Return the (X, Y) coordinate for the center point of the cell that contains the specified text.  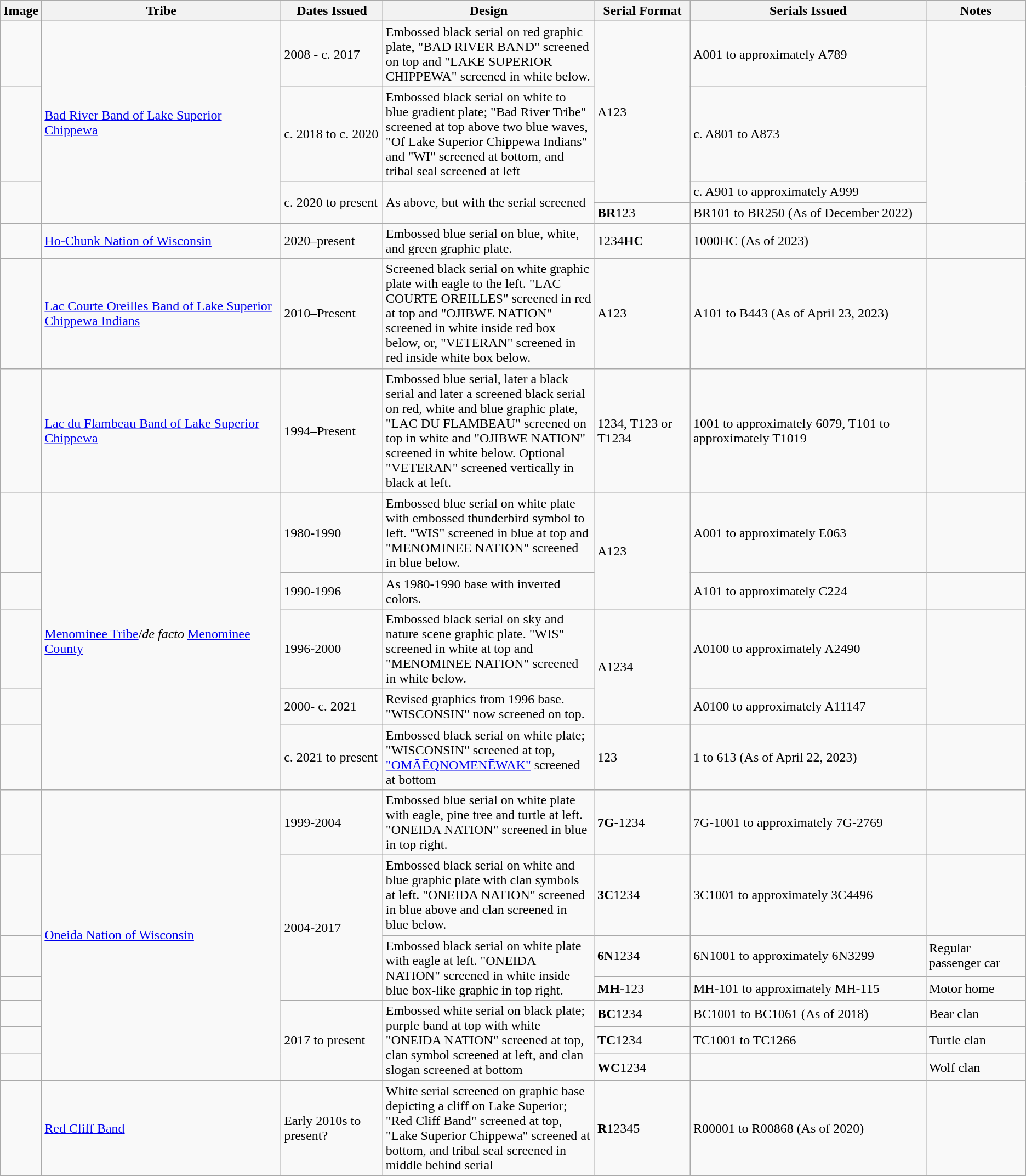
Tribe (161, 11)
TC1001 to TC1266 (808, 1041)
Lac du Flambeau Band of Lake Superior Chippewa (161, 431)
A1234 (642, 667)
1234HC (642, 241)
R12345 (642, 1128)
3C1001 to approximately 3C4496 (808, 895)
Design (488, 11)
As above, but with the serial screened (488, 202)
Oneida Nation of Wisconsin (161, 935)
Regular passenger car (976, 956)
R00001 to R00868 (As of 2020) (808, 1128)
BC1234 (642, 1014)
2008 - c. 2017 (332, 54)
Ho-Chunk Nation of Wisconsin (161, 241)
Serials Issued (808, 11)
Motor home (976, 988)
BR123 (642, 213)
Bad River Band of Lake Superior Chippewa (161, 122)
Bear clan (976, 1014)
c. A901 to approximately A999 (808, 192)
7G-1001 to approximately 7G-2769 (808, 822)
MH-123 (642, 988)
Early 2010s to present? (332, 1128)
Notes (976, 11)
TC1234 (642, 1041)
Embossed blue serial on blue, white, and green graphic plate. (488, 241)
3C1234 (642, 895)
2004-2017 (332, 928)
Lac Courte Oreilles Band of Lake Superior Chippewa Indians (161, 314)
A001 to approximately E063 (808, 533)
Embossed black serial on white plate; "WISCONSIN" screened at top, "OMĀĒQNOMENĒWAK" screened at bottom (488, 758)
Serial Format (642, 11)
2010–Present (332, 314)
123 (642, 758)
6N1001 to approximately 6N3299 (808, 956)
1234, T123 or T1234 (642, 431)
c. 2018 to c. 2020 (332, 134)
c. A801 to A873 (808, 134)
A0100 to approximately A2490 (808, 649)
c. 2020 to present (332, 202)
1996-2000 (332, 649)
BR101 to BR250 (As of December 2022) (808, 213)
1980-1990 (332, 533)
Dates Issued (332, 11)
Revised graphics from 1996 base. "WISCONSIN" now screened on top. (488, 706)
WC1234 (642, 1067)
As 1980-1990 base with inverted colors. (488, 591)
c. 2021 to present (332, 758)
MH-101 to approximately MH-115 (808, 988)
A001 to approximately A789 (808, 54)
A101 to approximately C224 (808, 591)
BC1001 to BC1061 (As of 2018) (808, 1014)
2017 to present (332, 1041)
Turtle clan (976, 1041)
1990-1996 (332, 591)
Menominee Tribe/de facto Menominee County (161, 641)
A101 to B443 (As of April 23, 2023) (808, 314)
Embossed black serial on white plate with eagle at left. "ONEIDA NATION" screened in white inside blue box-like graphic in top right. (488, 968)
1000HC (As of 2023) (808, 241)
Image (21, 11)
2000- c. 2021 (332, 706)
Embossed blue serial on white plate with eagle, pine tree and turtle at left. "ONEIDA NATION" screened in blue in top right. (488, 822)
1001 to approximately 6079, T101 to approximately T1019 (808, 431)
7G-1234 (642, 822)
1999-2004 (332, 822)
Red Cliff Band (161, 1128)
1 to 613 (As of April 22, 2023) (808, 758)
6N1234 (642, 956)
Embossed black serial on sky and nature scene graphic plate. "WIS" screened in white at top and "MENOMINEE NATION" screened in white below. (488, 649)
Embossed black serial on red graphic plate, "BAD RIVER BAND" screened on top and "LAKE SUPERIOR CHIPPEWA" screened in white below. (488, 54)
A0100 to approximately A11147 (808, 706)
1994–Present (332, 431)
Wolf clan (976, 1067)
2020–present (332, 241)
